Output the (x, y) coordinate of the center of the cell containing the given text.  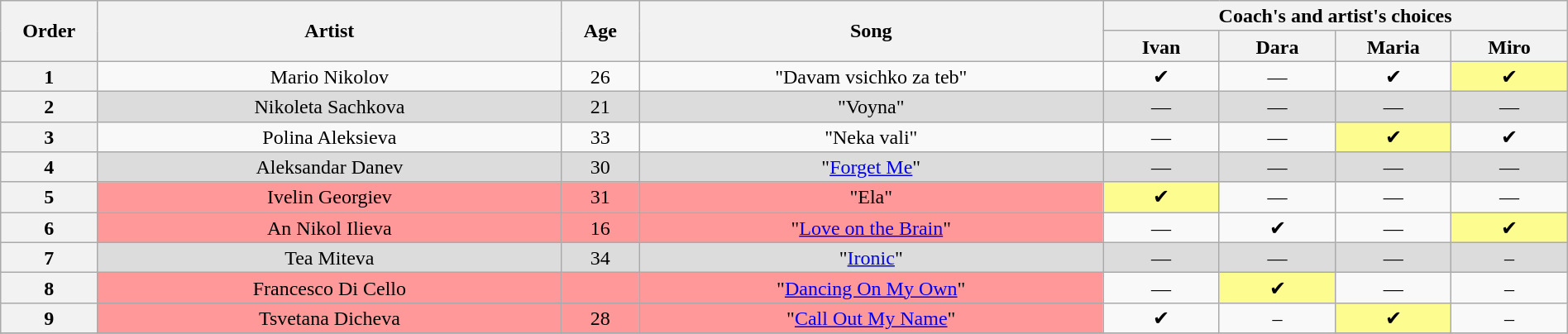
Ivelin Georgiev (329, 197)
34 (600, 258)
30 (600, 167)
Ivan (1161, 46)
9 (50, 317)
Tsvetana Dicheva (329, 317)
Coach's and artist's choices (1335, 17)
21 (600, 106)
Dara (1277, 46)
"Neka vali" (872, 137)
5 (50, 197)
8 (50, 288)
2 (50, 106)
"Davam vsichko za teb" (872, 76)
26 (600, 76)
Song (872, 31)
7 (50, 258)
3 (50, 137)
Miro (1509, 46)
Age (600, 31)
Artist (329, 31)
"Call Out My Name" (872, 317)
33 (600, 137)
6 (50, 228)
"Voyna" (872, 106)
Francesco Di Cello (329, 288)
Mario Nikolov (329, 76)
Nikoleta Sachkova (329, 106)
"Ela" (872, 197)
Polina Aleksieva (329, 137)
Aleksandar Danev (329, 167)
Maria (1394, 46)
Order (50, 31)
An Nikol Ilieva (329, 228)
"Ironic" (872, 258)
1 (50, 76)
"Love on the Brain" (872, 228)
16 (600, 228)
28 (600, 317)
"Dancing On My Own" (872, 288)
Tea Miteva (329, 258)
4 (50, 167)
"Forget Me" (872, 167)
31 (600, 197)
